Scan for the cell matching the given text and deliver its [X, Y] coordinate at center. 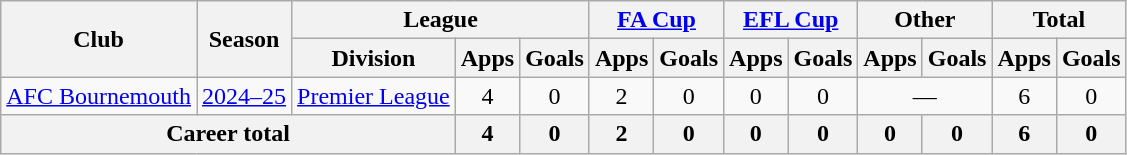
Club [99, 39]
Career total [228, 134]
— [925, 96]
FA Cup [656, 20]
Season [244, 39]
2024–25 [244, 96]
Premier League [374, 96]
Total [1059, 20]
AFC Bournemouth [99, 96]
EFL Cup [791, 20]
Other [925, 20]
League [441, 20]
Division [374, 58]
